Pinpoint the cell where the given text exists, returning its [x, y] midpoint coordinate. 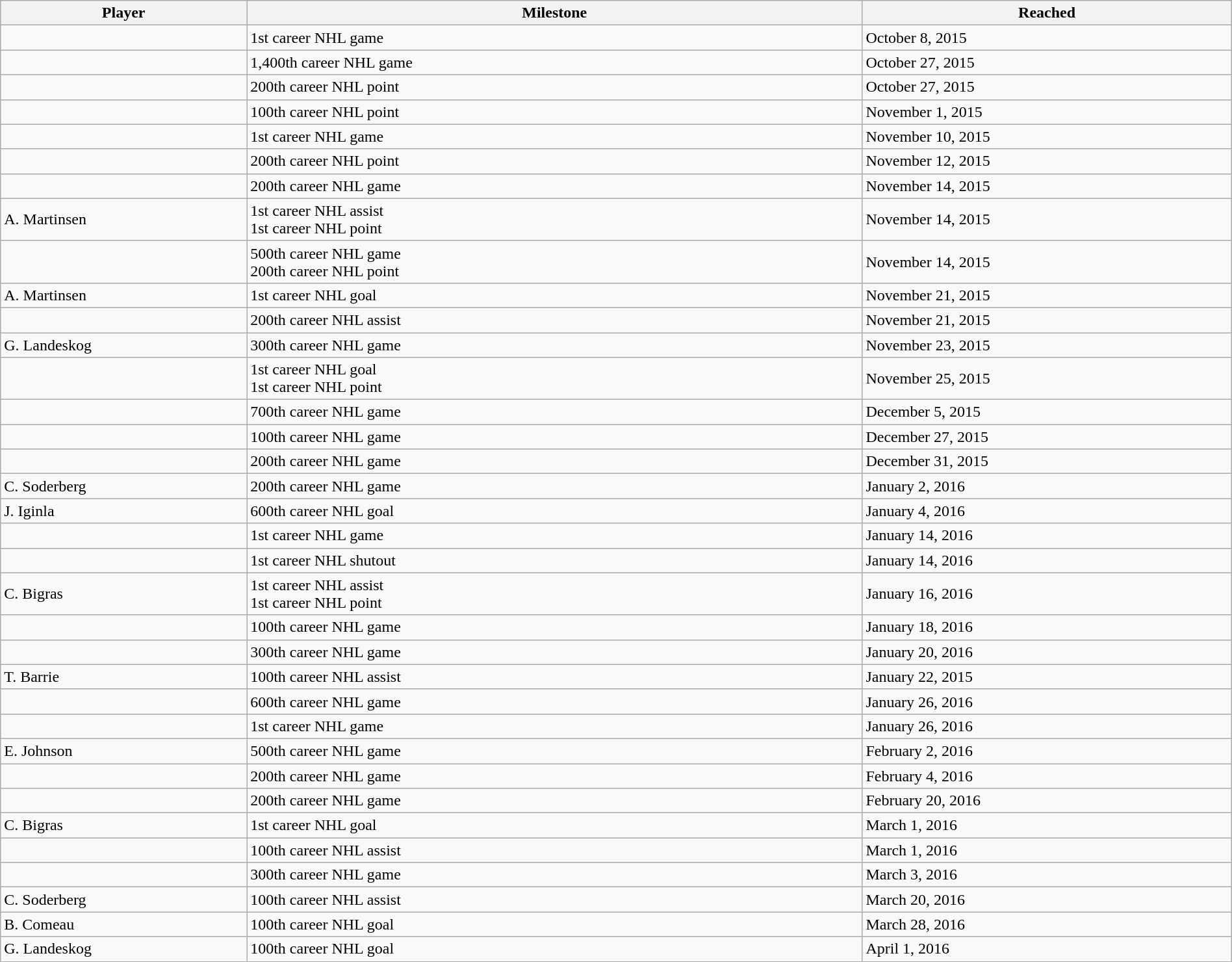
March 28, 2016 [1047, 924]
January 4, 2016 [1047, 511]
January 22, 2015 [1047, 677]
January 2, 2016 [1047, 486]
100th career NHL point [555, 112]
February 20, 2016 [1047, 801]
November 23, 2015 [1047, 345]
500th career NHL game200th career NHL point [555, 261]
April 1, 2016 [1047, 949]
November 10, 2015 [1047, 136]
1st career NHL shutout [555, 560]
January 16, 2016 [1047, 594]
March 3, 2016 [1047, 875]
December 5, 2015 [1047, 412]
1,400th career NHL game [555, 62]
600th career NHL game [555, 701]
January 20, 2016 [1047, 652]
T. Barrie [123, 677]
December 31, 2015 [1047, 461]
January 18, 2016 [1047, 627]
1st career NHL goal1st career NHL point [555, 378]
October 8, 2015 [1047, 38]
500th career NHL game [555, 751]
700th career NHL game [555, 412]
Reached [1047, 13]
B. Comeau [123, 924]
November 12, 2015 [1047, 161]
November 1, 2015 [1047, 112]
J. Iginla [123, 511]
February 2, 2016 [1047, 751]
Milestone [555, 13]
600th career NHL goal [555, 511]
200th career NHL assist [555, 320]
Player [123, 13]
November 25, 2015 [1047, 378]
March 20, 2016 [1047, 900]
February 4, 2016 [1047, 775]
December 27, 2015 [1047, 437]
E. Johnson [123, 751]
